Pinpoint the cell where the given text exists, returning its (X, Y) midpoint coordinate. 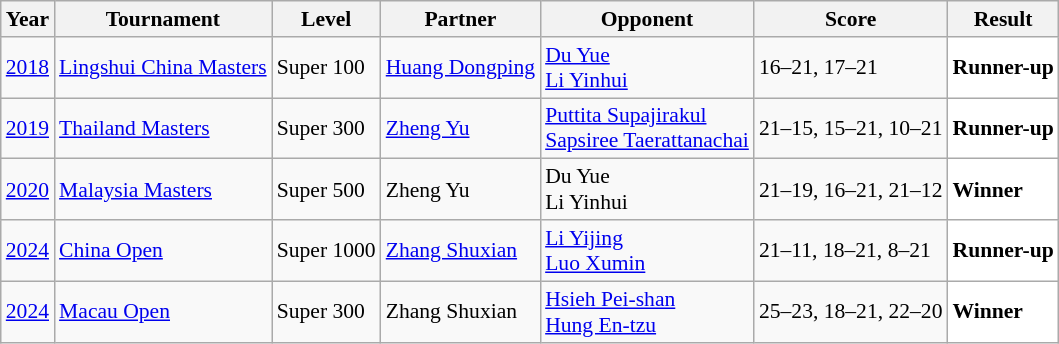
Li Yijing Luo Xumin (647, 250)
Opponent (647, 19)
16–21, 17–21 (851, 68)
China Open (163, 250)
Lingshui China Masters (163, 68)
Huang Dongping (460, 68)
Hsieh Pei-shan Hung En-tzu (647, 312)
Malaysia Masters (163, 190)
2019 (28, 128)
2018 (28, 68)
Super 500 (326, 190)
21–15, 15–21, 10–21 (851, 128)
Super 100 (326, 68)
Result (1004, 19)
25–23, 18–21, 22–20 (851, 312)
Macau Open (163, 312)
Super 1000 (326, 250)
Score (851, 19)
Tournament (163, 19)
Partner (460, 19)
21–19, 16–21, 21–12 (851, 190)
Thailand Masters (163, 128)
2020 (28, 190)
Puttita Supajirakul Sapsiree Taerattanachai (647, 128)
Level (326, 19)
21–11, 18–21, 8–21 (851, 250)
Year (28, 19)
